From the cell containing the given text, extract its center point as (X, Y) coordinate. 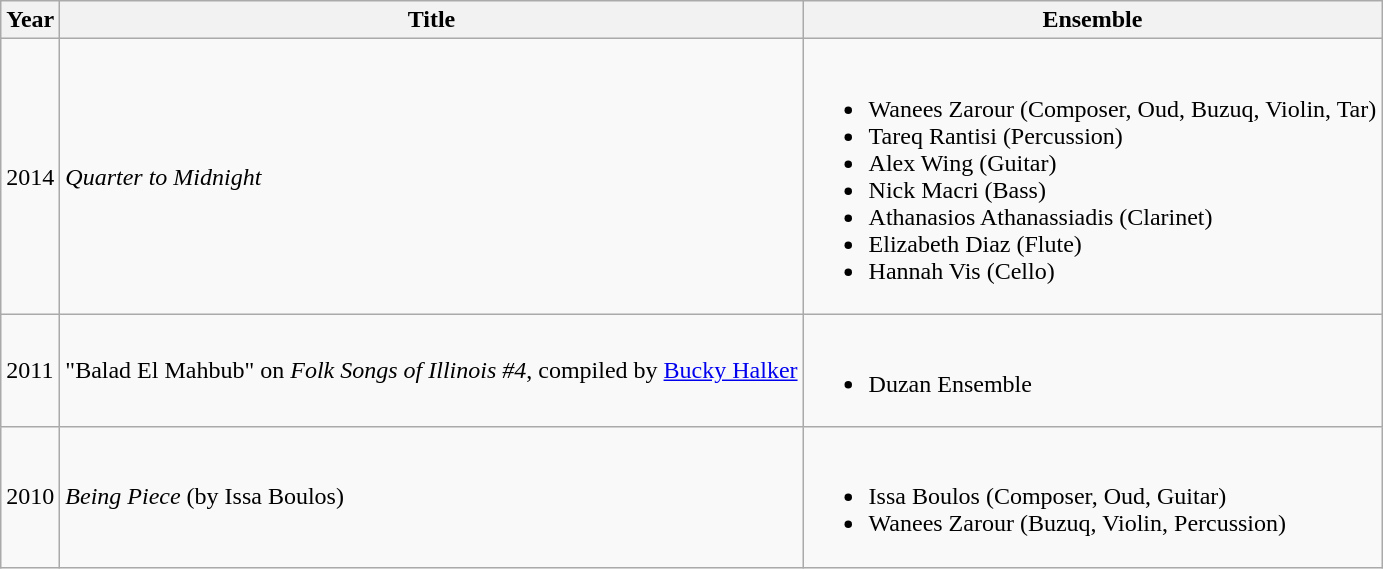
Issa Boulos (Composer, Oud, Guitar)Wanees Zarour (Buzuq, Violin, Percussion) (1092, 497)
Being Piece (by Issa Boulos) (432, 497)
Duzan Ensemble (1092, 370)
Year (30, 20)
Ensemble (1092, 20)
Title (432, 20)
2014 (30, 176)
Quarter to Midnight (432, 176)
2011 (30, 370)
2010 (30, 497)
"Balad El Mahbub" on Folk Songs of Illinois #4, compiled by Bucky Halker (432, 370)
